Extract the (x, y) coordinate from the center of the cell holding the provided text.  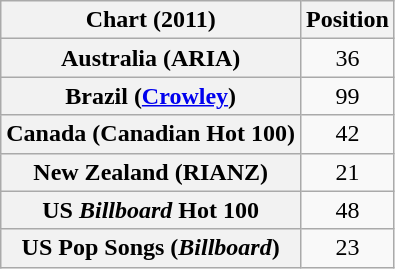
21 (348, 172)
New Zealand (RIANZ) (151, 172)
Canada (Canadian Hot 100) (151, 134)
99 (348, 96)
Brazil (Crowley) (151, 96)
42 (348, 134)
Position (348, 20)
48 (348, 210)
Australia (ARIA) (151, 58)
US Billboard Hot 100 (151, 210)
Chart (2011) (151, 20)
36 (348, 58)
US Pop Songs (Billboard) (151, 248)
23 (348, 248)
